Scan for the cell matching the given text and deliver its [x, y] coordinate at center. 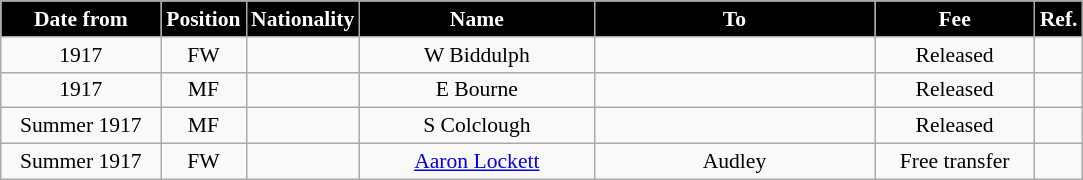
Aaron Lockett [476, 162]
Fee [955, 19]
W Biddulph [476, 55]
S Colclough [476, 126]
Nationality [302, 19]
Ref. [1059, 19]
To [734, 19]
Free transfer [955, 162]
Audley [734, 162]
E Bourne [476, 90]
Date from [81, 19]
Position [204, 19]
Name [476, 19]
